Return [x, y] of the center of cell containing provided text 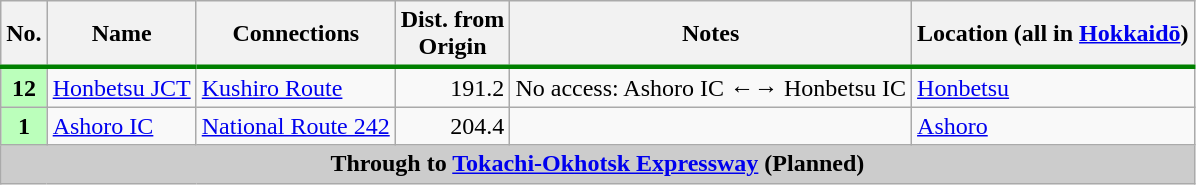
Name [122, 34]
12 [24, 87]
Notes [711, 34]
Dist. fromOrigin [452, 34]
Connections [296, 34]
Ashoro IC [122, 126]
204.4 [452, 126]
No access: Ashoro IC ←→ Honbetsu IC [711, 87]
Through to Tokachi-Okhotsk Expressway (Planned) [598, 164]
Ashoro [1053, 126]
Location (all in Hokkaidō) [1053, 34]
National Route 242 [296, 126]
No. [24, 34]
Honbetsu JCT [122, 87]
191.2 [452, 87]
1 [24, 126]
Honbetsu [1053, 87]
Kushiro Route [296, 87]
